Detect which cell encompasses the target text, then output its (X, Y) center coordinate. 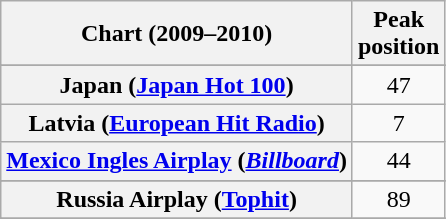
Chart (2009–2010) (177, 34)
Japan (Japan Hot 100) (177, 85)
Peakposition (398, 34)
Latvia (European Hit Radio) (177, 123)
47 (398, 85)
89 (398, 199)
44 (398, 161)
Russia Airplay (Tophit) (177, 199)
Mexico Ingles Airplay (Billboard) (177, 161)
7 (398, 123)
